Scan for the cell matching the given text and deliver its (X, Y) coordinate at center. 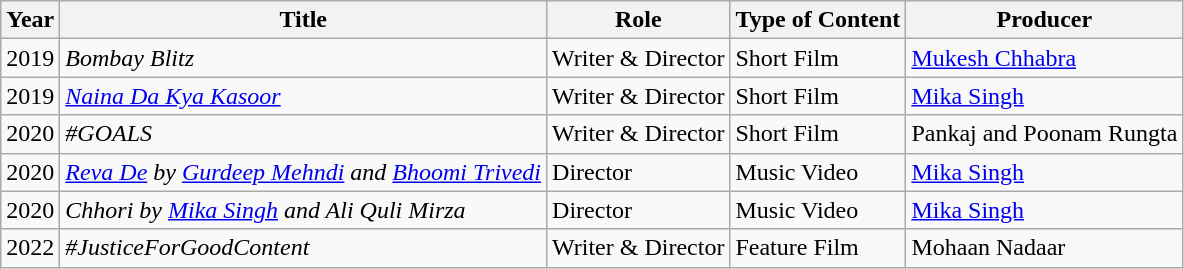
2022 (30, 248)
Bombay Blitz (304, 58)
Pankaj and Poonam Rungta (1044, 134)
Year (30, 20)
Chhori by Mika Singh and Ali Quli Mirza (304, 210)
Naina Da Kya Kasoor (304, 96)
Type of Content (818, 20)
Reva De by Gurdeep Mehndi and Bhoomi Trivedi (304, 172)
#JusticeForGoodContent (304, 248)
Mukesh Chhabra (1044, 58)
Feature Film (818, 248)
#GOALS (304, 134)
Mohaan Nadaar (1044, 248)
Producer (1044, 20)
Role (638, 20)
Title (304, 20)
